Pinpoint the cell where the given text exists, returning its [x, y] midpoint coordinate. 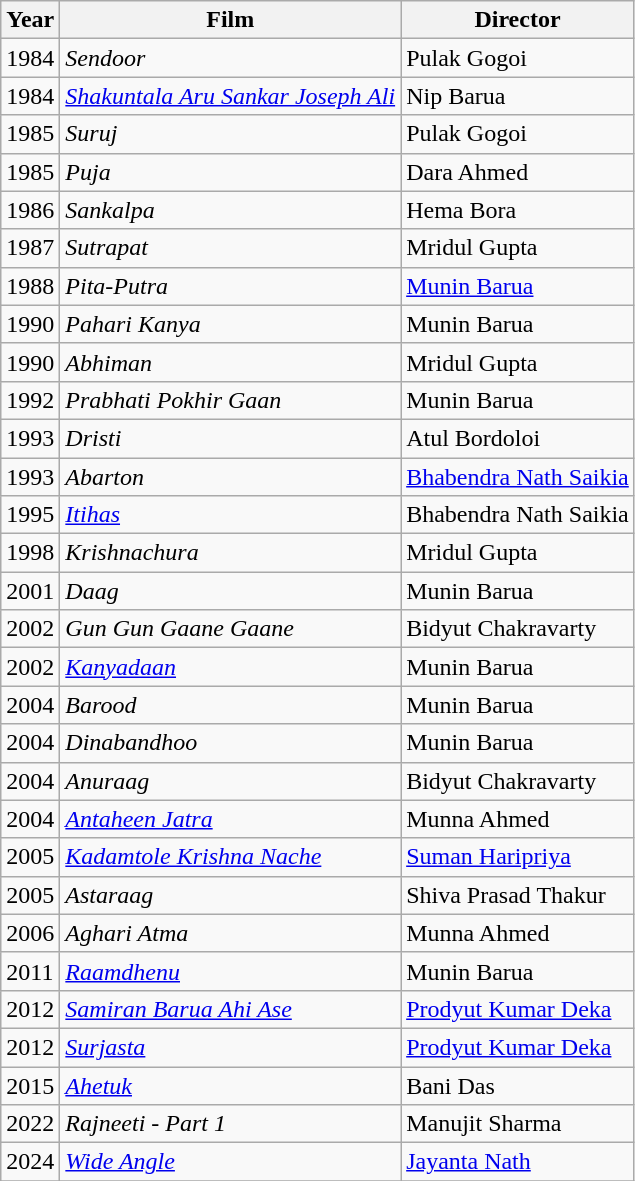
Wide Angle [230, 1162]
Samiran Barua Ahi Ase [230, 1009]
Hema Bora [518, 210]
1986 [30, 210]
Manujit Sharma [518, 1124]
2006 [30, 933]
Suman Haripriya [518, 857]
Shakuntala Aru Sankar Joseph Ali [230, 96]
Antaheen Jatra [230, 819]
Daag [230, 591]
1995 [30, 515]
Ahetuk [230, 1085]
Pita-Putra [230, 286]
Film [230, 20]
Surjasta [230, 1047]
Jayanta Nath [518, 1162]
2011 [30, 971]
Abhiman [230, 362]
1987 [30, 248]
Anuraag [230, 781]
Abarton [230, 477]
Barood [230, 705]
Year [30, 20]
2001 [30, 591]
Atul Bordoloi [518, 438]
Aghari Atma [230, 933]
Dristi [230, 438]
1992 [30, 400]
Sankalpa [230, 210]
Pahari Kanya [230, 324]
Suruj [230, 134]
Raamdhenu [230, 971]
Bani Das [518, 1085]
Kanyadaan [230, 667]
1988 [30, 286]
2022 [30, 1124]
Sendoor [230, 58]
Sutrapat [230, 248]
Director [518, 20]
Puja [230, 172]
2015 [30, 1085]
Astaraag [230, 895]
Gun Gun Gaane Gaane [230, 629]
Krishnachura [230, 553]
Prabhati Pokhir Gaan [230, 400]
2024 [30, 1162]
Kadamtole Krishna Nache [230, 857]
Nip Barua [518, 96]
1998 [30, 553]
Dinabandhoo [230, 743]
Rajneeti - Part 1 [230, 1124]
Shiva Prasad Thakur [518, 895]
Dara Ahmed [518, 172]
Itihas [230, 515]
